Pinpoint the cell where the given text exists, returning its (x, y) midpoint coordinate. 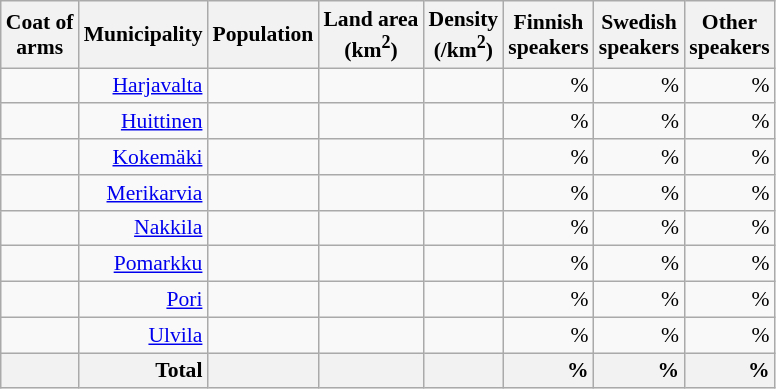
Pomarkku (144, 264)
Finnishspeakers (548, 34)
Harjavalta (144, 86)
Ulvila (144, 335)
Density(/km2) (463, 34)
Swedishspeakers (639, 34)
Total (144, 371)
Municipality (144, 34)
Nakkila (144, 228)
Merikarvia (144, 193)
Huittinen (144, 122)
Pori (144, 300)
Otherspeakers (729, 34)
Land area(km2) (370, 34)
Kokemäki (144, 157)
Population (262, 34)
Coat ofarms (40, 34)
